Return the (X, Y) coordinate for the center point of the cell that contains the specified text.  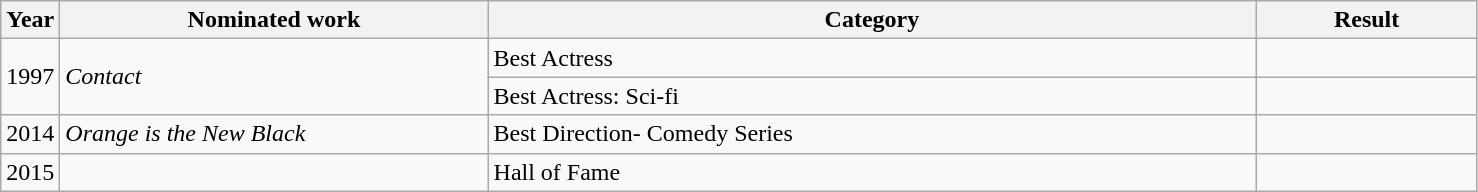
Best Direction- Comedy Series (872, 134)
1997 (30, 77)
2014 (30, 134)
Result (1366, 20)
Year (30, 20)
Best Actress (872, 58)
Hall of Fame (872, 172)
Contact (274, 77)
Best Actress: Sci-fi (872, 96)
Category (872, 20)
Orange is the New Black (274, 134)
2015 (30, 172)
Nominated work (274, 20)
